Pinpoint the cell where the given text exists, returning its (x, y) midpoint coordinate. 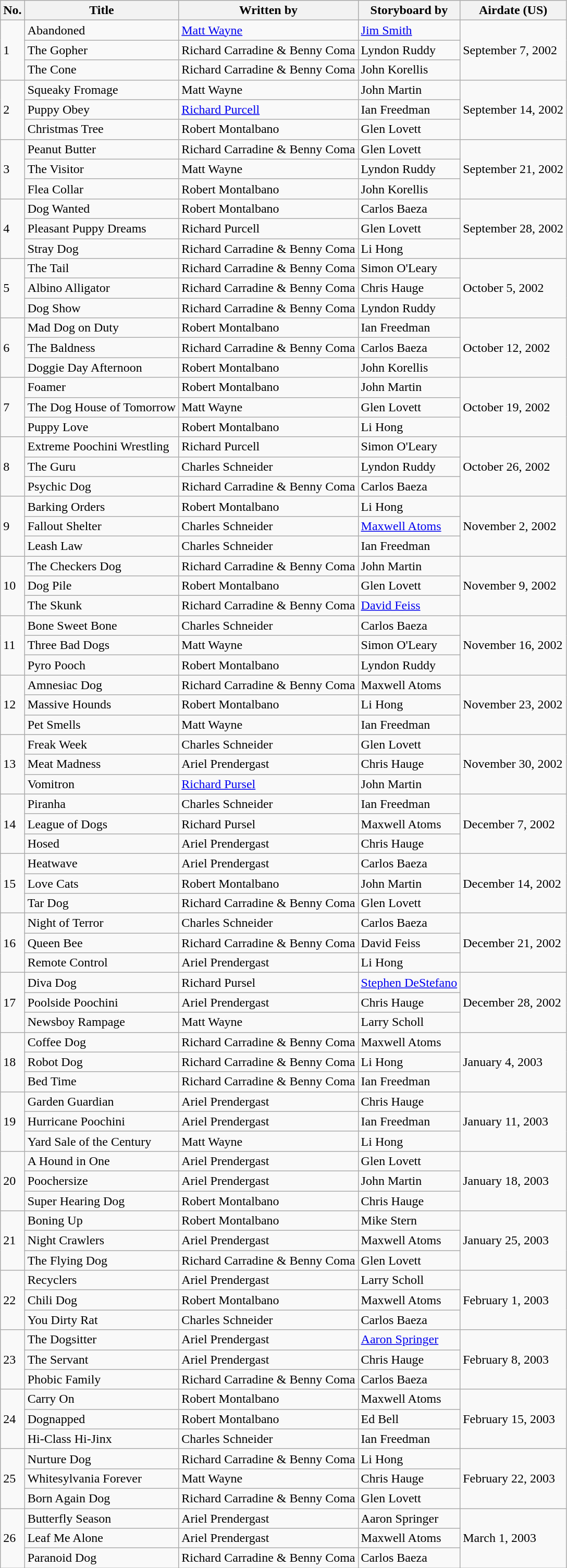
Piranha (102, 804)
January 4, 2003 (513, 1062)
September 7, 2002 (513, 50)
The Guru (102, 467)
Vomitron (102, 784)
1 (13, 50)
October 5, 2002 (513, 288)
Written by (268, 10)
Flea Collar (102, 189)
20 (13, 1181)
Night Crawlers (102, 1241)
January 18, 2003 (513, 1181)
Dognapped (102, 1419)
Fallout Shelter (102, 526)
December 21, 2002 (513, 943)
24 (13, 1419)
Newsboy Rampage (102, 1022)
The Checkers Dog (102, 566)
The Cone (102, 70)
Born Again Dog (102, 1498)
January 25, 2003 (513, 1241)
Garden Guardian (102, 1101)
Hurricane Poochini (102, 1121)
Meat Madness (102, 764)
Poolside Poochini (102, 1002)
October 26, 2002 (513, 467)
15 (13, 883)
Boning Up (102, 1221)
14 (13, 824)
Nurture Dog (102, 1459)
December 28, 2002 (513, 1002)
November 2, 2002 (513, 526)
22 (13, 1300)
19 (13, 1121)
The Baldness (102, 348)
Ed Bell (409, 1419)
January 11, 2003 (513, 1121)
The Servant (102, 1359)
September 21, 2002 (513, 169)
Queen Bee (102, 943)
Puppy Love (102, 427)
Barking Orders (102, 506)
25 (13, 1478)
18 (13, 1062)
Phobic Family (102, 1379)
Title (102, 10)
The Dogsitter (102, 1340)
Chili Dog (102, 1300)
Super Hearing Dog (102, 1200)
4 (13, 228)
September 14, 2002 (513, 109)
2 (13, 109)
Poochersize (102, 1181)
10 (13, 585)
Leash Law (102, 546)
The Visitor (102, 169)
February 15, 2003 (513, 1419)
Hosed (102, 843)
You Dirty Rat (102, 1320)
Peanut Butter (102, 149)
Three Bad Dogs (102, 645)
Hi-Class Hi-Jinx (102, 1439)
16 (13, 943)
League of Dogs (102, 824)
Massive Hounds (102, 705)
Yard Sale of the Century (102, 1141)
Abandoned (102, 30)
17 (13, 1002)
Airdate (US) (513, 10)
Extreme Poochini Wrestling (102, 447)
Christmas Tree (102, 129)
February 22, 2003 (513, 1478)
Puppy Obey (102, 109)
November 16, 2002 (513, 645)
Tar Dog (102, 903)
The Tail (102, 268)
Pet Smells (102, 725)
Foamer (102, 387)
The Gopher (102, 50)
8 (13, 467)
Stephen DeStefano (409, 983)
Albino Alligator (102, 288)
Dog Show (102, 308)
5 (13, 288)
Squeaky Fromage (102, 90)
Psychic Dog (102, 486)
12 (13, 705)
Storyboard by (409, 10)
7 (13, 407)
26 (13, 1538)
Recyclers (102, 1280)
October 19, 2002 (513, 407)
December 14, 2002 (513, 883)
Leaf Me Alone (102, 1538)
Jim Smith (409, 30)
23 (13, 1359)
Carry On (102, 1399)
Remote Control (102, 963)
No. (13, 10)
The Flying Dog (102, 1260)
Butterfly Season (102, 1518)
Dog Pile (102, 586)
Mike Stern (409, 1221)
March 1, 2003 (513, 1538)
Robot Dog (102, 1062)
Love Cats (102, 884)
November 9, 2002 (513, 585)
21 (13, 1241)
November 30, 2002 (513, 764)
13 (13, 764)
Coffee Dog (102, 1042)
Diva Dog (102, 983)
Amnesiac Dog (102, 685)
9 (13, 526)
Pleasant Puppy Dreams (102, 228)
Paranoid Dog (102, 1558)
December 7, 2002 (513, 824)
Doggie Day Afternoon (102, 367)
Night of Terror (102, 923)
Freak Week (102, 744)
Bed Time (102, 1082)
Dog Wanted (102, 209)
The Dog House of Tomorrow (102, 407)
Heatwave (102, 863)
11 (13, 645)
6 (13, 348)
The Skunk (102, 606)
November 23, 2002 (513, 705)
February 1, 2003 (513, 1300)
February 8, 2003 (513, 1359)
3 (13, 169)
Whitesylvania Forever (102, 1478)
Mad Dog on Duty (102, 328)
October 12, 2002 (513, 348)
A Hound in One (102, 1161)
Bone Sweet Bone (102, 626)
September 28, 2002 (513, 228)
Pyro Pooch (102, 665)
Stray Dog (102, 249)
